Detect which cell encompasses the target text, then output its (X, Y) center coordinate. 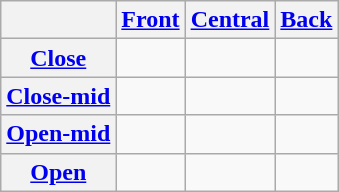
Open-mid (58, 134)
Central (230, 20)
Front (150, 20)
Close-mid (58, 96)
Back (306, 20)
Open (58, 172)
Close (58, 58)
